Pinpoint the cell where the given text exists, returning its [x, y] midpoint coordinate. 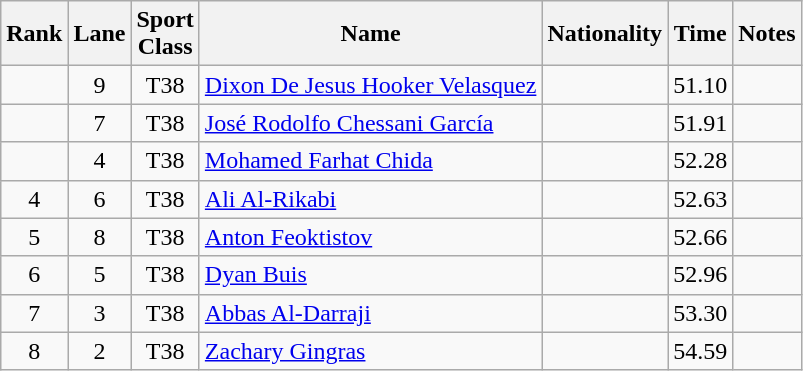
51.10 [700, 85]
52.66 [700, 237]
53.30 [700, 313]
Anton Feoktistov [370, 237]
José Rodolfo Chessani García [370, 123]
Zachary Gingras [370, 351]
Ali Al-Rikabi [370, 199]
51.91 [700, 123]
Name [370, 34]
Lane [100, 34]
Time [700, 34]
Mohamed Farhat Chida [370, 161]
Abbas Al-Darraji [370, 313]
Rank [34, 34]
54.59 [700, 351]
52.96 [700, 275]
Dyan Buis [370, 275]
3 [100, 313]
Nationality [605, 34]
9 [100, 85]
Notes [767, 34]
52.28 [700, 161]
52.63 [700, 199]
2 [100, 351]
Dixon De Jesus Hooker Velasquez [370, 85]
SportClass [165, 34]
